Return the [x, y] coordinate for the center point of the cell that contains the specified text.  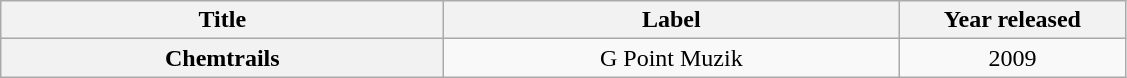
2009 [1012, 58]
Label [672, 20]
Year released [1012, 20]
G Point Muzik [672, 58]
Chemtrails [222, 58]
Title [222, 20]
